Pinpoint the cell where the given text exists, returning its [X, Y] midpoint coordinate. 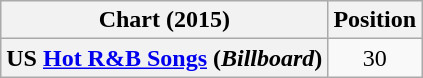
Chart (2015) [164, 20]
30 [375, 58]
US Hot R&B Songs (Billboard) [164, 58]
Position [375, 20]
